Search for the cell housing the specified text and yield its [x, y] center coordinate. 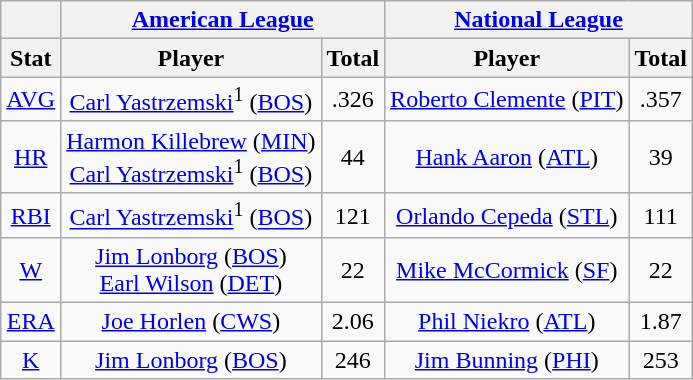
Phil Niekro (ATL) [507, 322]
National League [539, 20]
Mike McCormick (SF) [507, 270]
Stat [31, 58]
K [31, 360]
39 [661, 157]
Hank Aaron (ATL) [507, 157]
Joe Horlen (CWS) [191, 322]
1.87 [661, 322]
W [31, 270]
ERA [31, 322]
Harmon Killebrew (MIN)Carl Yastrzemski1 (BOS) [191, 157]
AVG [31, 100]
.326 [353, 100]
44 [353, 157]
2.06 [353, 322]
Jim Bunning (PHI) [507, 360]
RBI [31, 216]
American League [223, 20]
.357 [661, 100]
HR [31, 157]
Orlando Cepeda (STL) [507, 216]
253 [661, 360]
Jim Lonborg (BOS)Earl Wilson (DET) [191, 270]
246 [353, 360]
Jim Lonborg (BOS) [191, 360]
111 [661, 216]
121 [353, 216]
Roberto Clemente (PIT) [507, 100]
